Determine the [x, y] coordinate at the center of the cell enclosing the given text.  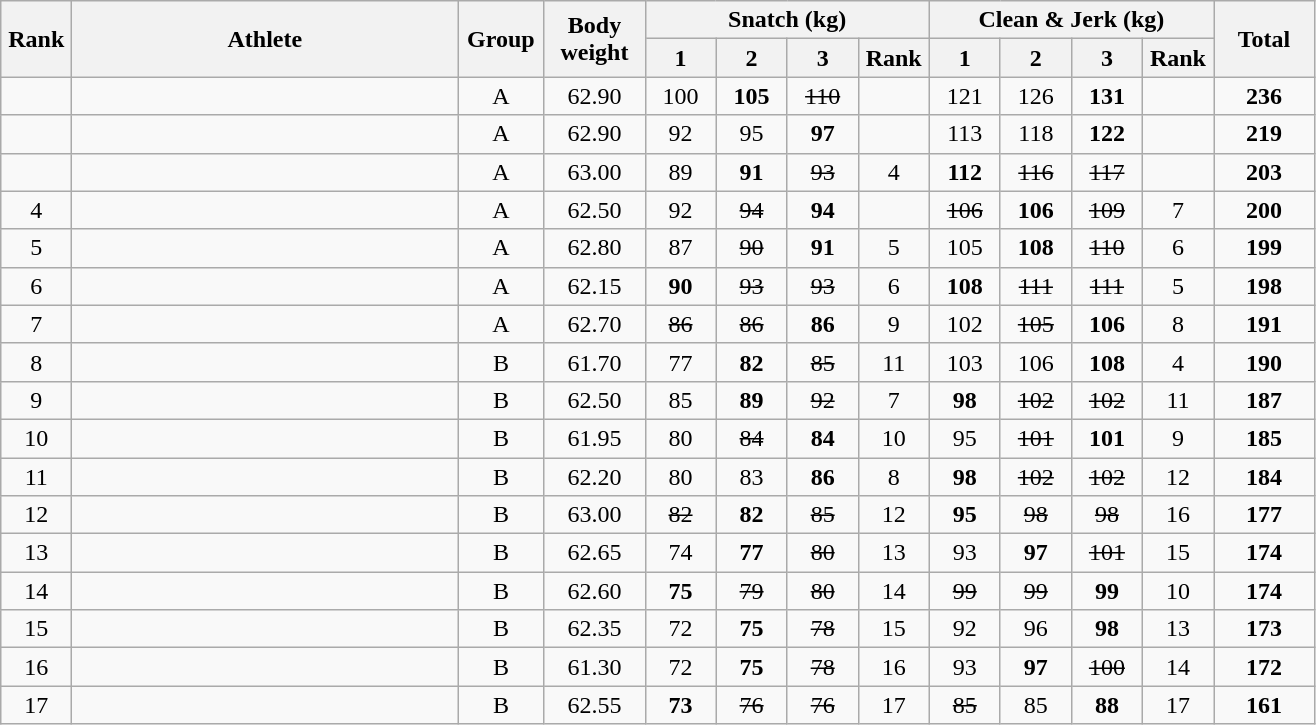
117 [1106, 172]
62.60 [594, 591]
236 [1264, 96]
61.30 [594, 667]
74 [680, 553]
103 [964, 362]
190 [1264, 362]
62.70 [594, 324]
62.15 [594, 286]
172 [1264, 667]
62.35 [594, 629]
88 [1106, 705]
161 [1264, 705]
200 [1264, 210]
73 [680, 705]
112 [964, 172]
Snatch (kg) [787, 20]
61.70 [594, 362]
62.65 [594, 553]
122 [1106, 134]
126 [1036, 96]
203 [1264, 172]
116 [1036, 172]
96 [1036, 629]
Clean & Jerk (kg) [1071, 20]
62.55 [594, 705]
113 [964, 134]
121 [964, 96]
Total [1264, 39]
185 [1264, 438]
191 [1264, 324]
177 [1264, 515]
198 [1264, 286]
61.95 [594, 438]
184 [1264, 477]
79 [752, 591]
Body weight [594, 39]
62.20 [594, 477]
Group [501, 39]
87 [680, 248]
109 [1106, 210]
199 [1264, 248]
131 [1106, 96]
83 [752, 477]
219 [1264, 134]
118 [1036, 134]
187 [1264, 400]
173 [1264, 629]
62.80 [594, 248]
Athlete [265, 39]
